Find where the given text appears and provide that cell's center as (x, y) coordinate. 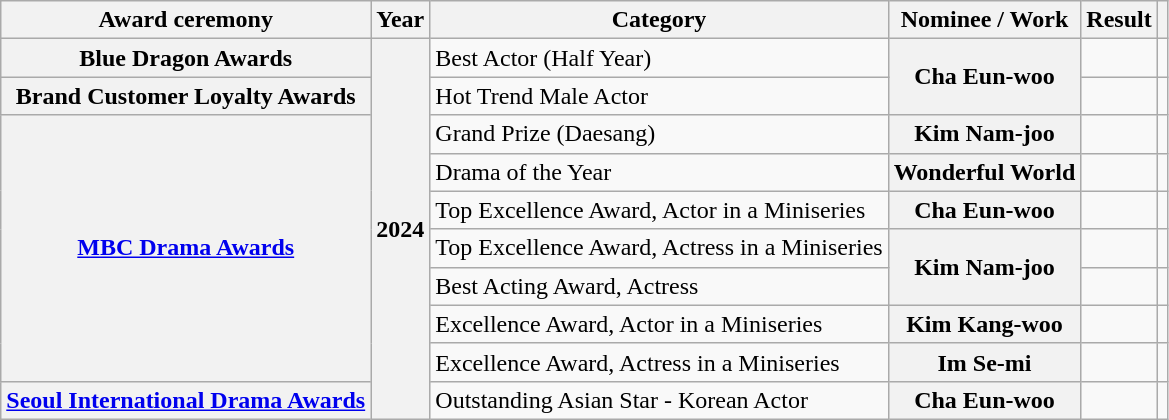
2024 (400, 230)
Nominee / Work (984, 20)
Seoul International Drama Awards (186, 400)
Top Excellence Award, Actress in a Miniseries (659, 248)
Wonderful World (984, 172)
Category (659, 20)
Excellence Award, Actress in a Miniseries (659, 362)
Drama of the Year (659, 172)
Hot Trend Male Actor (659, 96)
Im Se-mi (984, 362)
Kim Kang-woo (984, 324)
Award ceremony (186, 20)
MBC Drama Awards (186, 248)
Brand Customer Loyalty Awards (186, 96)
Grand Prize (Daesang) (659, 134)
Excellence Award, Actor in a Miniseries (659, 324)
Result (1119, 20)
Year (400, 20)
Top Excellence Award, Actor in a Miniseries (659, 210)
Best Acting Award, Actress (659, 286)
Outstanding Asian Star - Korean Actor (659, 400)
Best Actor (Half Year) (659, 58)
Blue Dragon Awards (186, 58)
